Determine the [X, Y] coordinate at the center of the cell enclosing the given text.  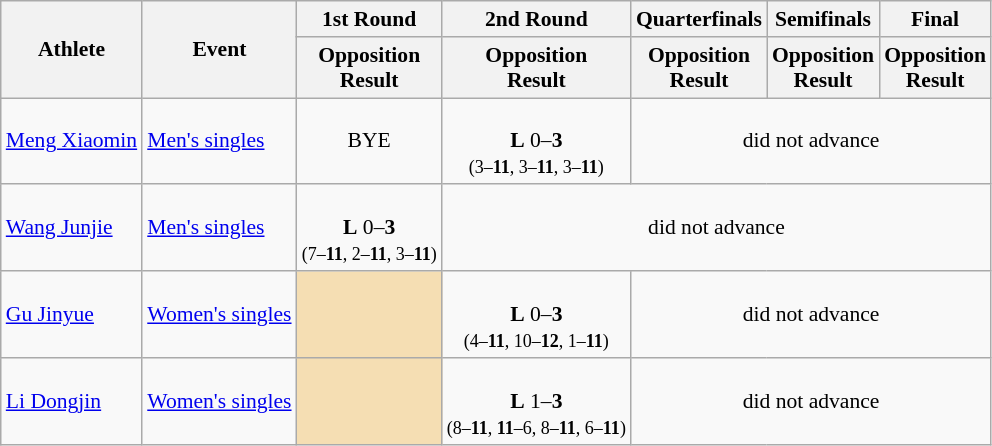
Gu Jinyue [72, 314]
2nd Round [536, 19]
BYE [370, 142]
Wang Junjie [72, 228]
L 0–3(4–11, 10–12, 1–11) [536, 314]
Event [219, 50]
L 1–3(8–11, 11–6, 8–11, 6–11) [536, 402]
L 0–3(7–11, 2–11, 3–11) [370, 228]
Final [935, 19]
Li Dongjin [72, 402]
L 0–3(3–11, 3–11, 3–11) [536, 142]
Athlete [72, 50]
Quarterfinals [699, 19]
1st Round [370, 19]
Semifinals [823, 19]
Meng Xiaomin [72, 142]
